Return [X, Y] of the center of cell containing provided text 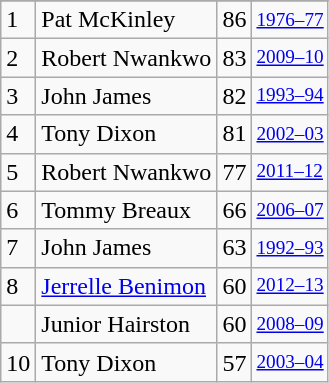
Junior Hairston [126, 324]
2009–10 [290, 58]
2002–03 [290, 134]
66 [234, 210]
82 [234, 96]
86 [234, 20]
4 [18, 134]
5 [18, 172]
2008–09 [290, 324]
7 [18, 248]
1993–94 [290, 96]
10 [18, 362]
2006–07 [290, 210]
63 [234, 248]
77 [234, 172]
81 [234, 134]
3 [18, 96]
2003–04 [290, 362]
2011–12 [290, 172]
1976–77 [290, 20]
1 [18, 20]
Pat McKinley [126, 20]
1992–93 [290, 248]
57 [234, 362]
Jerrelle Benimon [126, 286]
6 [18, 210]
Tommy Breaux [126, 210]
8 [18, 286]
2 [18, 58]
2012–13 [290, 286]
83 [234, 58]
